Provide the [x, y] coordinate of the cell's center where the given text is located.  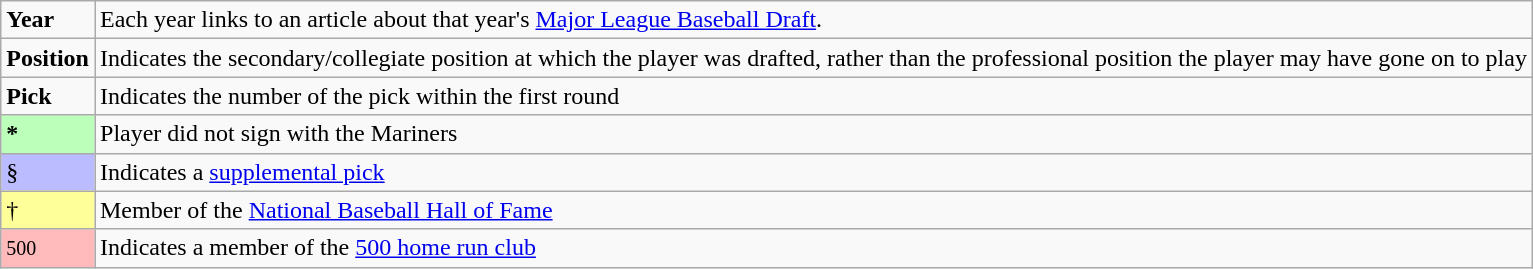
Position [48, 58]
Indicates a supplemental pick [813, 172]
Member of the National Baseball Hall of Fame [813, 210]
Pick [48, 96]
Year [48, 20]
500 [48, 248]
† [48, 210]
§ [48, 172]
Indicates a member of the 500 home run club [813, 248]
Each year links to an article about that year's Major League Baseball Draft. [813, 20]
Player did not sign with the Mariners [813, 134]
Indicates the number of the pick within the first round [813, 96]
* [48, 134]
